Find where the given text appears and provide that cell's center as (X, Y) coordinate. 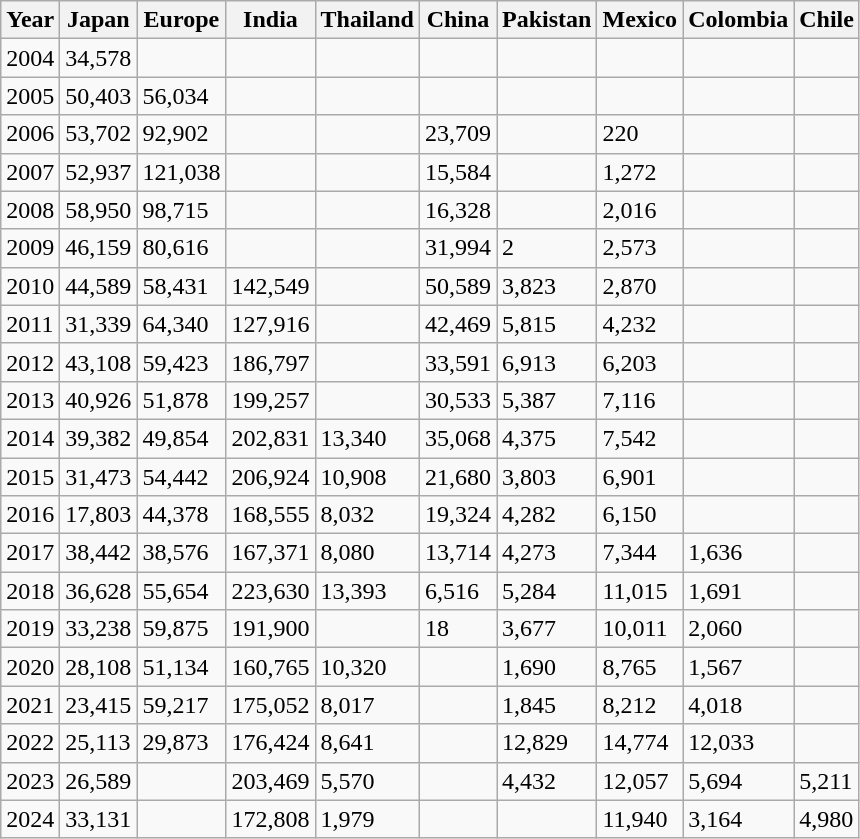
2020 (30, 667)
12,033 (738, 743)
176,424 (270, 743)
142,549 (270, 286)
13,340 (367, 438)
16,328 (458, 210)
8,212 (640, 705)
13,393 (367, 591)
8,032 (367, 515)
2024 (30, 819)
4,282 (547, 515)
33,131 (98, 819)
33,238 (98, 629)
29,873 (182, 743)
31,994 (458, 248)
4,375 (547, 438)
5,284 (547, 591)
4,273 (547, 553)
2016 (30, 515)
5,387 (547, 400)
92,902 (182, 134)
51,134 (182, 667)
34,578 (98, 58)
58,950 (98, 210)
India (270, 20)
46,159 (98, 248)
59,423 (182, 362)
186,797 (270, 362)
15,584 (458, 172)
2005 (30, 96)
1,567 (738, 667)
1,845 (547, 705)
18 (458, 629)
127,916 (270, 324)
167,371 (270, 553)
199,257 (270, 400)
2009 (30, 248)
59,217 (182, 705)
2022 (30, 743)
14,774 (640, 743)
220 (640, 134)
5,570 (367, 781)
8,080 (367, 553)
36,628 (98, 591)
2008 (30, 210)
55,654 (182, 591)
10,011 (640, 629)
1,979 (367, 819)
7,344 (640, 553)
8,765 (640, 667)
160,765 (270, 667)
2014 (30, 438)
8,017 (367, 705)
21,680 (458, 477)
2004 (30, 58)
2007 (30, 172)
2015 (30, 477)
Colombia (738, 20)
6,203 (640, 362)
52,937 (98, 172)
Europe (182, 20)
23,709 (458, 134)
China (458, 20)
1,691 (738, 591)
31,473 (98, 477)
40,926 (98, 400)
56,034 (182, 96)
Thailand (367, 20)
43,108 (98, 362)
2018 (30, 591)
12,057 (640, 781)
172,808 (270, 819)
223,630 (270, 591)
2012 (30, 362)
7,542 (640, 438)
39,382 (98, 438)
30,533 (458, 400)
10,320 (367, 667)
50,589 (458, 286)
175,052 (270, 705)
203,469 (270, 781)
Japan (98, 20)
3,823 (547, 286)
28,108 (98, 667)
53,702 (98, 134)
2023 (30, 781)
3,677 (547, 629)
Chile (827, 20)
121,038 (182, 172)
35,068 (458, 438)
Mexico (640, 20)
202,831 (270, 438)
23,415 (98, 705)
38,576 (182, 553)
50,403 (98, 96)
11,940 (640, 819)
6,913 (547, 362)
58,431 (182, 286)
98,715 (182, 210)
26,589 (98, 781)
10,908 (367, 477)
2006 (30, 134)
Year (30, 20)
2,573 (640, 248)
51,878 (182, 400)
5,815 (547, 324)
Pakistan (547, 20)
2021 (30, 705)
54,442 (182, 477)
2017 (30, 553)
49,854 (182, 438)
8,641 (367, 743)
25,113 (98, 743)
1,272 (640, 172)
44,589 (98, 286)
4,980 (827, 819)
206,924 (270, 477)
33,591 (458, 362)
12,829 (547, 743)
19,324 (458, 515)
4,018 (738, 705)
13,714 (458, 553)
6,901 (640, 477)
2 (547, 248)
2019 (30, 629)
2,016 (640, 210)
3,164 (738, 819)
2011 (30, 324)
42,469 (458, 324)
17,803 (98, 515)
5,211 (827, 781)
2,060 (738, 629)
4,432 (547, 781)
191,900 (270, 629)
6,150 (640, 515)
44,378 (182, 515)
31,339 (98, 324)
80,616 (182, 248)
2,870 (640, 286)
59,875 (182, 629)
1,690 (547, 667)
5,694 (738, 781)
168,555 (270, 515)
4,232 (640, 324)
6,516 (458, 591)
2010 (30, 286)
38,442 (98, 553)
1,636 (738, 553)
64,340 (182, 324)
2013 (30, 400)
3,803 (547, 477)
11,015 (640, 591)
7,116 (640, 400)
